Determine the [x, y] coordinate at the center of the cell enclosing the given text.  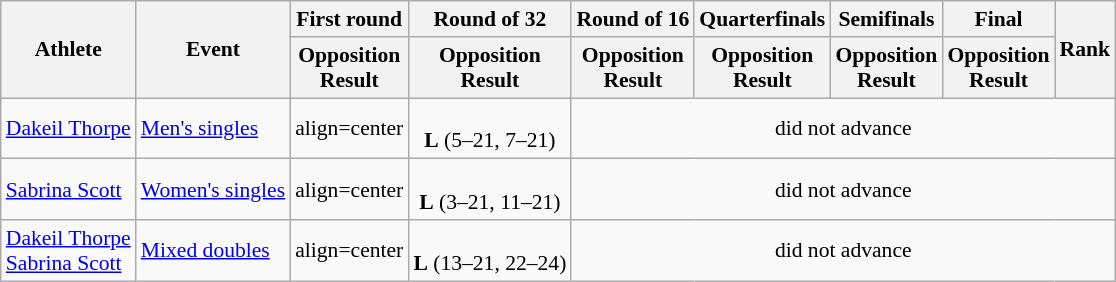
First round [349, 19]
Rank [1086, 50]
Sabrina Scott [68, 190]
Quarterfinals [762, 19]
Dakeil Thorpe [68, 128]
Athlete [68, 50]
Dakeil ThorpeSabrina Scott [68, 250]
Round of 16 [632, 19]
Men's singles [213, 128]
Semifinals [886, 19]
Event [213, 50]
Final [998, 19]
Round of 32 [490, 19]
L (3–21, 11–21) [490, 190]
L (5–21, 7–21) [490, 128]
Women's singles [213, 190]
Mixed doubles [213, 250]
L (13–21, 22–24) [490, 250]
